Scan for the cell matching the given text and deliver its (X, Y) coordinate at center. 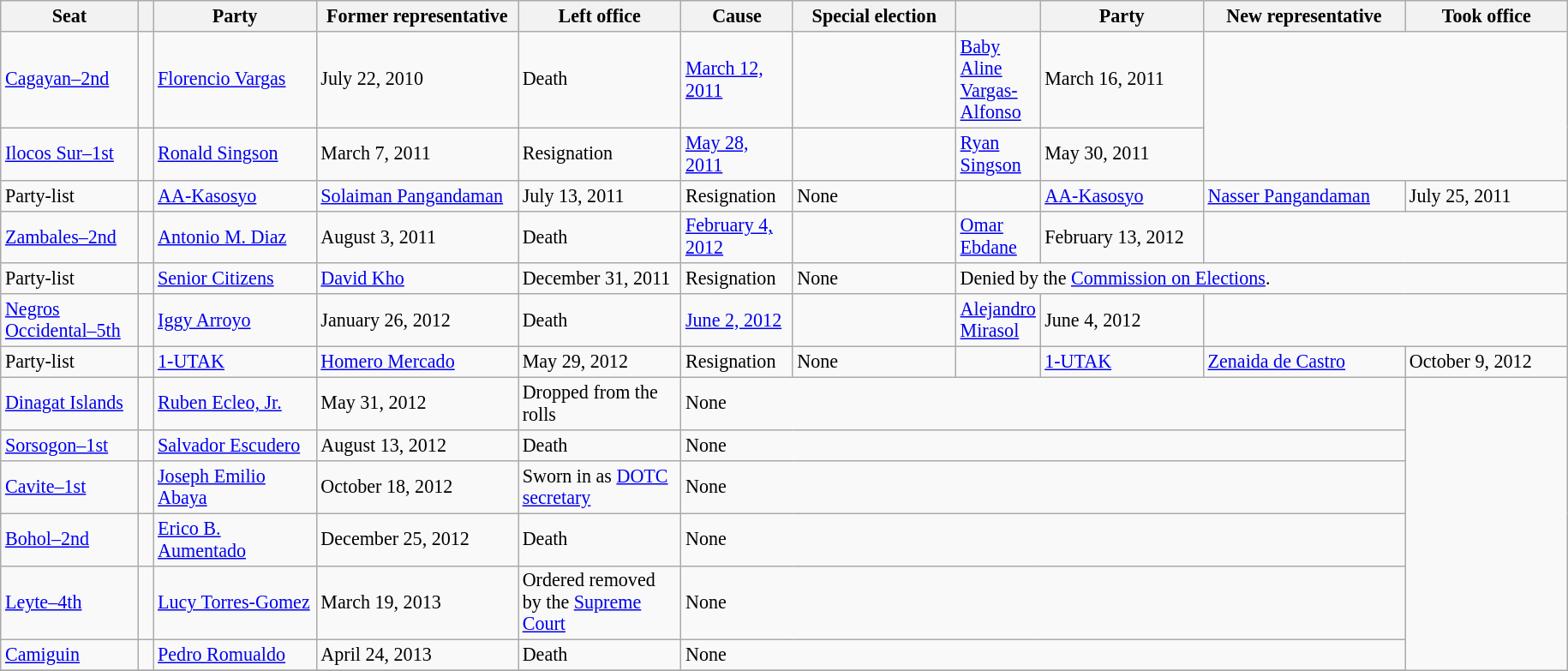
December 25, 2012 (416, 538)
October 18, 2012 (416, 487)
Left office (599, 15)
Cause (737, 15)
Senior Citizens (235, 279)
June 2, 2012 (737, 321)
Camiguin (69, 656)
Alejandro Mirasol (997, 321)
August 3, 2011 (416, 237)
Homero Mercado (416, 362)
Antonio M. Diaz (235, 237)
March 16, 2011 (1122, 79)
Leyte–4th (69, 603)
Salvador Escudero (235, 445)
December 31, 2011 (599, 279)
April 24, 2013 (416, 656)
New representative (1304, 15)
May 28, 2011 (737, 154)
Joseph Emilio Abaya (235, 487)
Sworn in as DOTC secretary (599, 487)
Zenaida de Castro (1304, 362)
Cagayan–2nd (69, 79)
May 30, 2011 (1122, 154)
Dinagat Islands (69, 403)
February 13, 2012 (1122, 237)
Negros Occidental–5th (69, 321)
Took office (1487, 15)
March 7, 2011 (416, 154)
Ruben Ecleo, Jr. (235, 403)
Ordered removed by the Supreme Court (599, 603)
October 9, 2012 (1487, 362)
Florencio Vargas (235, 79)
Special election (874, 15)
Iggy Arroyo (235, 321)
Zambales–2nd (69, 237)
Bohol–2nd (69, 538)
Erico B. Aumentado (235, 538)
May 31, 2012 (416, 403)
Solaiman Pangandaman (416, 195)
Ilocos Sur–1st (69, 154)
Nasser Pangandaman (1304, 195)
Pedro Romualdo (235, 656)
May 29, 2012 (599, 362)
March 12, 2011 (737, 79)
March 19, 2013 (416, 603)
August 13, 2012 (416, 445)
Baby Aline Vargas-Alfonso (997, 79)
Denied by the Commission on Elections. (1261, 279)
Cavite–1st (69, 487)
Former representative (416, 15)
June 4, 2012 (1122, 321)
Lucy Torres-Gomez (235, 603)
David Kho (416, 279)
Ryan Singson (997, 154)
January 26, 2012 (416, 321)
February 4, 2012 (737, 237)
Seat (69, 15)
Ronald Singson (235, 154)
July 25, 2011 (1487, 195)
Omar Ebdane (997, 237)
Dropped from the rolls (599, 403)
July 22, 2010 (416, 79)
July 13, 2011 (599, 195)
Sorsogon–1st (69, 445)
